Identify which cell holds the provided text, then report its (X, Y) central coordinate. 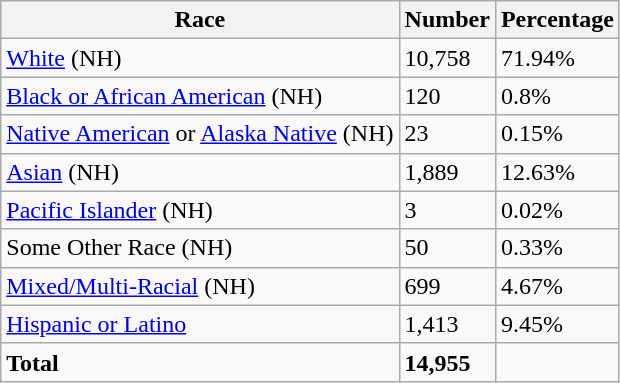
Some Other Race (NH) (200, 248)
4.67% (557, 286)
Race (200, 20)
Mixed/Multi-Racial (NH) (200, 286)
0.02% (557, 210)
White (NH) (200, 58)
9.45% (557, 324)
120 (447, 96)
3 (447, 210)
Total (200, 362)
10,758 (447, 58)
Number (447, 20)
1,889 (447, 172)
0.15% (557, 134)
50 (447, 248)
Black or African American (NH) (200, 96)
Hispanic or Latino (200, 324)
699 (447, 286)
12.63% (557, 172)
Pacific Islander (NH) (200, 210)
1,413 (447, 324)
Percentage (557, 20)
23 (447, 134)
0.8% (557, 96)
14,955 (447, 362)
71.94% (557, 58)
0.33% (557, 248)
Asian (NH) (200, 172)
Native American or Alaska Native (NH) (200, 134)
